Output the [X, Y] coordinate of the center of the cell containing the given text.  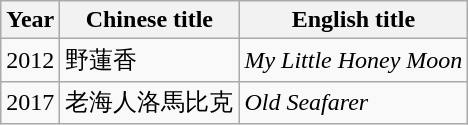
Chinese title [150, 20]
野蓮香 [150, 60]
English title [354, 20]
2012 [30, 60]
Old Seafarer [354, 102]
老海人洛馬比克 [150, 102]
My Little Honey Moon [354, 60]
Year [30, 20]
2017 [30, 102]
